Scan for the cell matching the given text and deliver its [X, Y] coordinate at center. 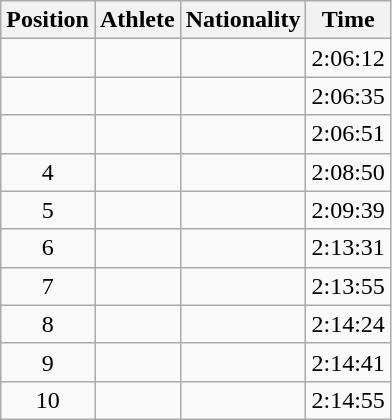
9 [48, 362]
Athlete [137, 20]
7 [48, 286]
8 [48, 324]
2:14:41 [348, 362]
6 [48, 248]
2:14:55 [348, 400]
2:06:51 [348, 134]
2:06:12 [348, 58]
Time [348, 20]
2:13:31 [348, 248]
10 [48, 400]
2:13:55 [348, 286]
Nationality [243, 20]
Position [48, 20]
2:08:50 [348, 172]
2:14:24 [348, 324]
4 [48, 172]
2:06:35 [348, 96]
2:09:39 [348, 210]
5 [48, 210]
